Capture the cell that displays the provided text and extract its [x, y] central coordinate. 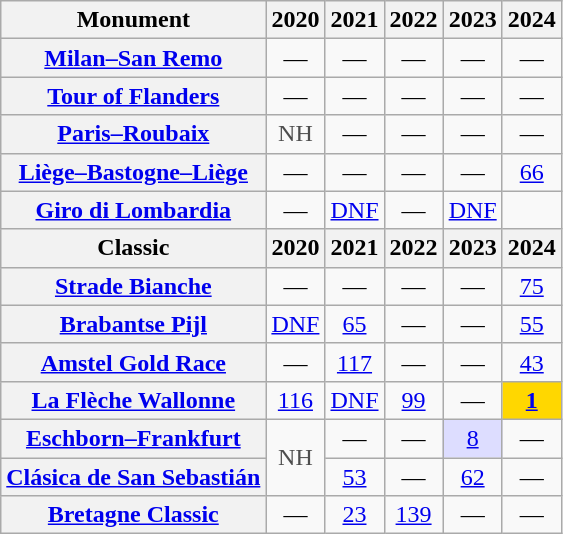
43 [532, 362]
Strade Bianche [134, 286]
Brabantse Pijl [134, 324]
La Flèche Wallonne [134, 400]
139 [414, 515]
Clásica de San Sebastián [134, 477]
Monument [134, 20]
Eschborn–Frankfurt [134, 438]
99 [414, 400]
Bretagne Classic [134, 515]
Tour of Flanders [134, 96]
62 [472, 477]
75 [532, 286]
55 [532, 324]
Giro di Lombardia [134, 210]
8 [472, 438]
Classic [134, 248]
Paris–Roubaix [134, 134]
Liège–Bastogne–Liège [134, 172]
Amstel Gold Race [134, 362]
116 [296, 400]
Milan–San Remo [134, 58]
65 [354, 324]
23 [354, 515]
53 [354, 477]
117 [354, 362]
1 [532, 400]
66 [532, 172]
